Determine the [x, y] coordinate at the center of the cell enclosing the given text.  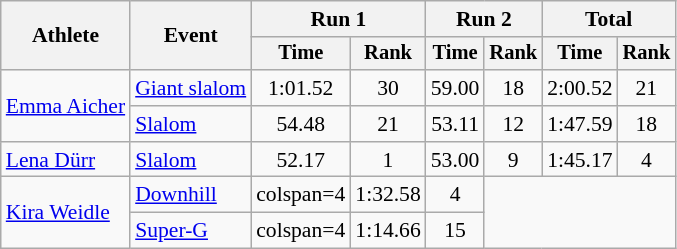
Kira Weidle [66, 212]
1:45.17 [580, 160]
1 [388, 160]
Run 1 [338, 19]
52.17 [300, 160]
Athlete [66, 36]
Run 2 [484, 19]
53.11 [456, 124]
2:00.52 [580, 88]
30 [388, 88]
1:32.58 [388, 195]
Giant slalom [190, 88]
Total [608, 19]
9 [513, 160]
12 [513, 124]
Emma Aicher [66, 106]
53.00 [456, 160]
59.00 [456, 88]
54.48 [300, 124]
Lena Dürr [66, 160]
Downhill [190, 195]
Event [190, 36]
1:01.52 [300, 88]
1:14.66 [388, 231]
Super-G [190, 231]
15 [456, 231]
1:47.59 [580, 124]
